Scan for the cell matching the given text and deliver its (x, y) coordinate at center. 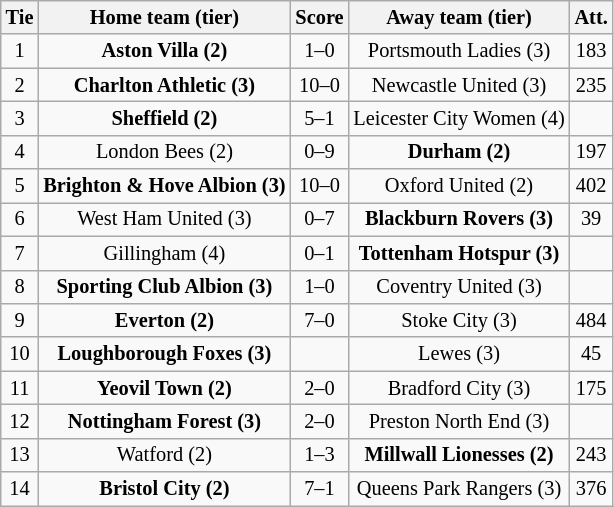
376 (592, 489)
Home team (tier) (164, 17)
39 (592, 219)
11 (20, 388)
Oxford United (2) (458, 186)
5–1 (319, 118)
4 (20, 152)
7–0 (319, 320)
Durham (2) (458, 152)
Gillingham (4) (164, 253)
7 (20, 253)
0–7 (319, 219)
7–1 (319, 489)
484 (592, 320)
West Ham United (3) (164, 219)
14 (20, 489)
Aston Villa (2) (164, 51)
Charlton Athletic (3) (164, 85)
Everton (2) (164, 320)
Sporting Club Albion (3) (164, 287)
Loughborough Foxes (3) (164, 354)
Score (319, 17)
Bradford City (3) (458, 388)
Preston North End (3) (458, 421)
6 (20, 219)
Sheffield (2) (164, 118)
235 (592, 85)
12 (20, 421)
45 (592, 354)
Leicester City Women (4) (458, 118)
2 (20, 85)
Watford (2) (164, 455)
8 (20, 287)
1 (20, 51)
Nottingham Forest (3) (164, 421)
Yeovil Town (2) (164, 388)
197 (592, 152)
5 (20, 186)
243 (592, 455)
Queens Park Rangers (3) (458, 489)
Tottenham Hotspur (3) (458, 253)
9 (20, 320)
0–9 (319, 152)
3 (20, 118)
10 (20, 354)
Newcastle United (3) (458, 85)
Lewes (3) (458, 354)
13 (20, 455)
Coventry United (3) (458, 287)
Bristol City (2) (164, 489)
175 (592, 388)
402 (592, 186)
Stoke City (3) (458, 320)
0–1 (319, 253)
Att. (592, 17)
1–3 (319, 455)
183 (592, 51)
Tie (20, 17)
Away team (tier) (458, 17)
Millwall Lionesses (2) (458, 455)
Portsmouth Ladies (3) (458, 51)
Brighton & Hove Albion (3) (164, 186)
Blackburn Rovers (3) (458, 219)
London Bees (2) (164, 152)
